From the cell containing the given text, extract its center point as [x, y] coordinate. 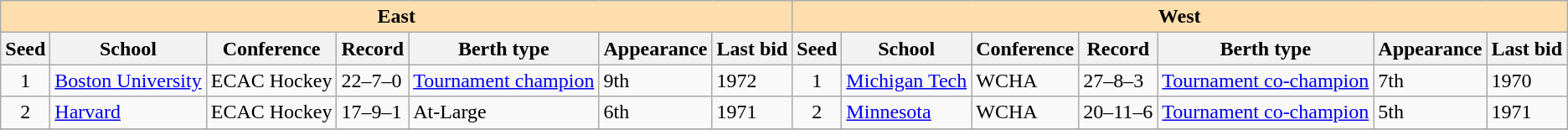
At-Large [504, 112]
Minnesota [906, 112]
Tournament champion [504, 81]
1970 [1527, 81]
West [1179, 17]
20–11–6 [1118, 112]
27–8–3 [1118, 81]
22–7–0 [373, 81]
6th [655, 112]
5th [1431, 112]
9th [655, 81]
East [397, 17]
Harvard [128, 112]
Michigan Tech [906, 81]
Boston University [128, 81]
1972 [752, 81]
7th [1431, 81]
17–9–1 [373, 112]
